Scan for the cell matching the given text and deliver its [x, y] coordinate at center. 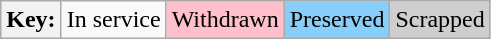
Key: [31, 20]
Withdrawn [225, 20]
In service [114, 20]
Scrapped [440, 20]
Preserved [337, 20]
